Extract the [X, Y] coordinate from the center of the cell holding the provided text.  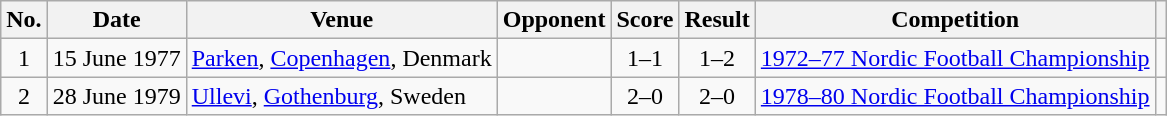
1–2 [717, 58]
Competition [955, 20]
Ullevi, Gothenburg, Sweden [342, 96]
Venue [342, 20]
1–1 [645, 58]
1 [24, 58]
2 [24, 96]
1972–77 Nordic Football Championship [955, 58]
Parken, Copenhagen, Denmark [342, 58]
Opponent [554, 20]
15 June 1977 [116, 58]
Score [645, 20]
Result [717, 20]
No. [24, 20]
28 June 1979 [116, 96]
1978–80 Nordic Football Championship [955, 96]
Date [116, 20]
